Provide the [X, Y] coordinate of the cell's center where the given text is located.  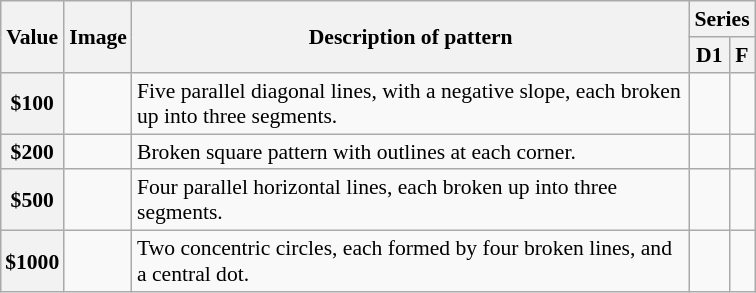
$200 [32, 152]
Four parallel horizontal lines, each broken up into three segments. [410, 200]
$100 [32, 104]
Broken square pattern with outlines at each corner. [410, 152]
Two concentric circles, each formed by four broken lines, and a central dot. [410, 260]
Value [32, 36]
Series [722, 19]
$500 [32, 200]
Description of pattern [410, 36]
D1 [709, 55]
Five parallel diagonal lines, with a negative slope, each broken up into three segments. [410, 104]
F [742, 55]
$1000 [32, 260]
Image [98, 36]
